From the cell containing the given text, extract its center point as (x, y) coordinate. 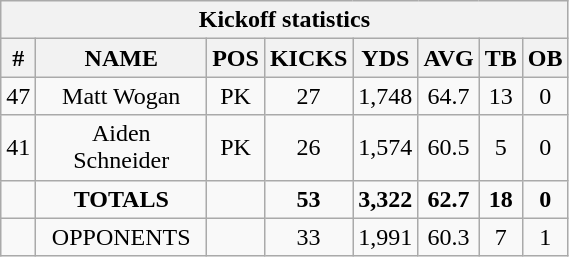
KICKS (308, 58)
60.5 (448, 148)
OB (545, 58)
YDS (386, 58)
5 (500, 148)
TOTALS (122, 199)
53 (308, 199)
1,574 (386, 148)
POS (236, 58)
33 (308, 237)
62.7 (448, 199)
OPPONENTS (122, 237)
NAME (122, 58)
13 (500, 96)
1,991 (386, 237)
7 (500, 237)
Aiden Schneider (122, 148)
41 (18, 148)
3,322 (386, 199)
27 (308, 96)
64.7 (448, 96)
47 (18, 96)
Matt Wogan (122, 96)
18 (500, 199)
TB (500, 58)
60.3 (448, 237)
Kickoff statistics (284, 20)
26 (308, 148)
1,748 (386, 96)
# (18, 58)
1 (545, 237)
AVG (448, 58)
